Identify which cell holds the provided text, then report its [x, y] central coordinate. 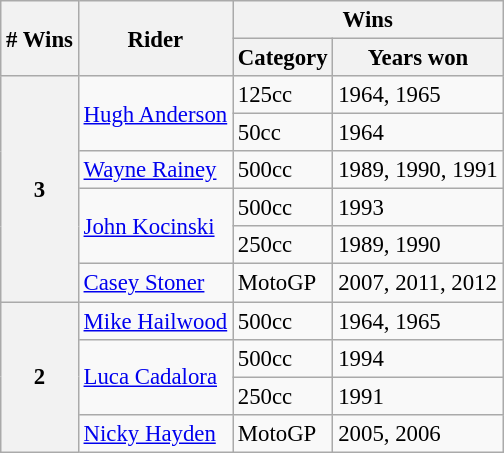
Mike Hailwood [155, 321]
2007, 2011, 2012 [418, 283]
1991 [418, 396]
Wins [367, 20]
Casey Stoner [155, 283]
1993 [418, 208]
Wayne Rainey [155, 170]
1964 [418, 133]
2 [40, 377]
Category [282, 58]
# Wins [40, 38]
1994 [418, 358]
1989, 1990 [418, 245]
125cc [282, 95]
50cc [282, 133]
3 [40, 189]
Rider [155, 38]
Nicky Hayden [155, 433]
2005, 2006 [418, 433]
John Kocinski [155, 226]
Hugh Anderson [155, 114]
Luca Cadalora [155, 376]
1989, 1990, 1991 [418, 170]
Years won [418, 58]
